Extract the [x, y] coordinate from the center of the cell holding the provided text.  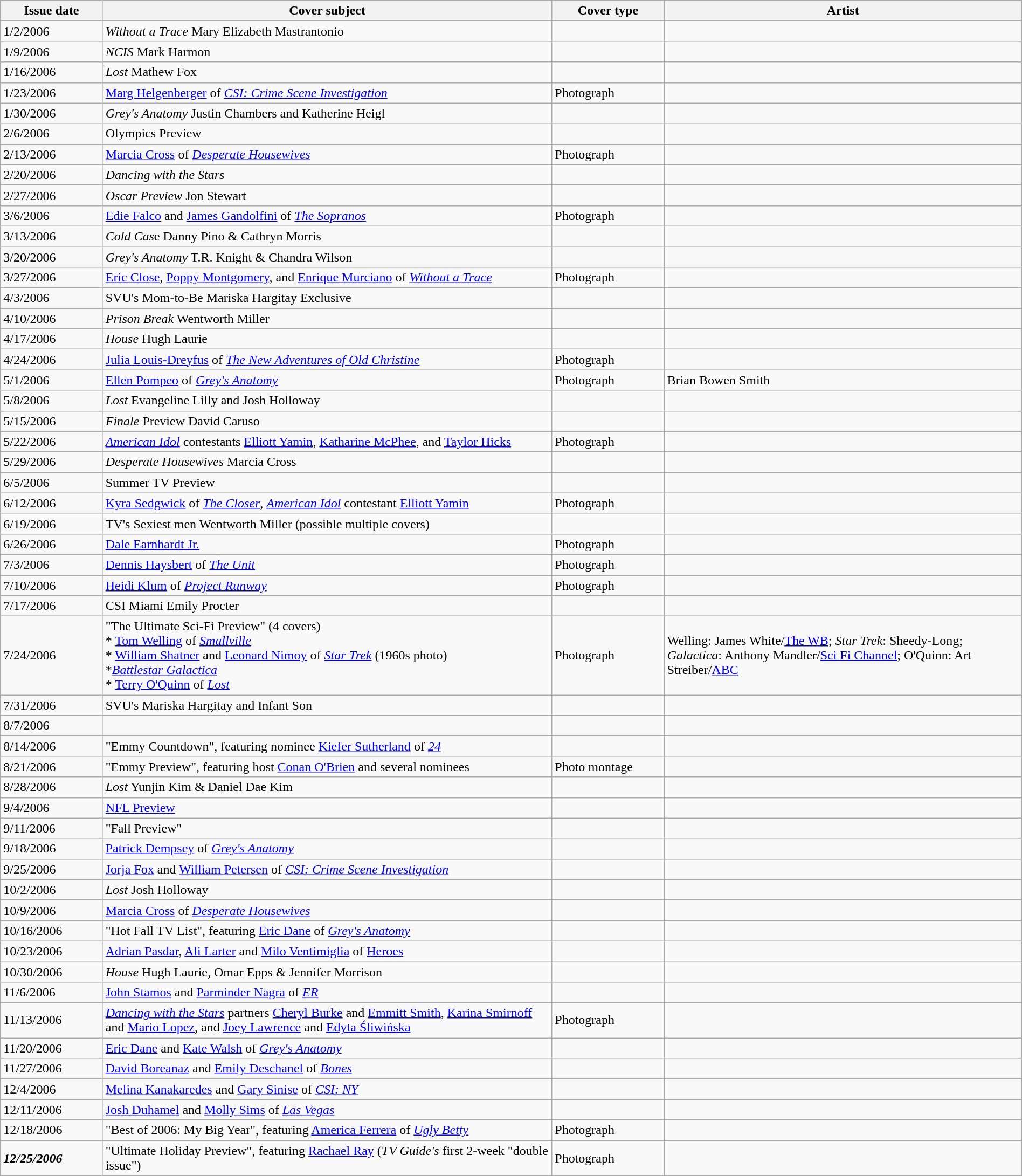
Cover subject [327, 11]
2/20/2006 [52, 175]
11/6/2006 [52, 993]
7/17/2006 [52, 606]
Cold Case Danny Pino & Cathryn Morris [327, 236]
Julia Louis-Dreyfus of The New Adventures of Old Christine [327, 360]
10/30/2006 [52, 972]
Without a Trace Mary Elizabeth Mastrantonio [327, 31]
8/21/2006 [52, 767]
7/31/2006 [52, 705]
1/30/2006 [52, 113]
Dancing with the Stars [327, 175]
6/12/2006 [52, 503]
Josh Duhamel and Molly Sims of Las Vegas [327, 1110]
"Ultimate Holiday Preview", featuring Rachael Ray (TV Guide's first 2-week "double issue") [327, 1158]
John Stamos and Parminder Nagra of ER [327, 993]
Finale Preview David Caruso [327, 421]
Summer TV Preview [327, 483]
12/4/2006 [52, 1089]
Melina Kanakaredes and Gary Sinise of CSI: NY [327, 1089]
Grey's Anatomy Justin Chambers and Katherine Heigl [327, 113]
10/23/2006 [52, 951]
"Emmy Preview", featuring host Conan O'Brien and several nominees [327, 767]
Grey's Anatomy T.R. Knight & Chandra Wilson [327, 257]
Welling: James White/The WB; Star Trek: Sheedy-Long; Galactica: Anthony Mandler/Sci Fi Channel; O'Quinn: Art Streiber/ABC [843, 656]
"Hot Fall TV List", featuring Eric Dane of Grey's Anatomy [327, 931]
Adrian Pasdar, Ali Larter and Milo Ventimiglia of Heroes [327, 951]
House Hugh Laurie, Omar Epps & Jennifer Morrison [327, 972]
2/6/2006 [52, 134]
9/18/2006 [52, 849]
Edie Falco and James Gandolfini of The Sopranos [327, 216]
Desperate Housewives Marcia Cross [327, 462]
Dale Earnhardt Jr. [327, 544]
House Hugh Laurie [327, 339]
6/5/2006 [52, 483]
Jorja Fox and William Petersen of CSI: Crime Scene Investigation [327, 869]
SVU's Mom-to-Be Mariska Hargitay Exclusive [327, 298]
American Idol contestants Elliott Yamin, Katharine McPhee, and Taylor Hicks [327, 442]
6/19/2006 [52, 524]
Marg Helgenberger of CSI: Crime Scene Investigation [327, 93]
4/24/2006 [52, 360]
Dancing with the Stars partners Cheryl Burke and Emmitt Smith, Karina Smirnoff and Mario Lopez, and Joey Lawrence and Edyta Śliwińska [327, 1020]
"Emmy Countdown", featuring nominee Kiefer Sutherland of 24 [327, 746]
3/6/2006 [52, 216]
5/15/2006 [52, 421]
Oscar Preview Jon Stewart [327, 195]
12/25/2006 [52, 1158]
4/3/2006 [52, 298]
NCIS Mark Harmon [327, 52]
9/11/2006 [52, 828]
Olympics Preview [327, 134]
Issue date [52, 11]
5/8/2006 [52, 401]
7/3/2006 [52, 565]
Eric Close, Poppy Montgomery, and Enrique Murciano of Without a Trace [327, 278]
Cover type [608, 11]
11/20/2006 [52, 1048]
Dennis Haysbert of The Unit [327, 565]
6/26/2006 [52, 544]
10/9/2006 [52, 910]
9/25/2006 [52, 869]
Prison Break Wentworth Miller [327, 319]
7/10/2006 [52, 585]
Heidi Klum of Project Runway [327, 585]
3/27/2006 [52, 278]
10/16/2006 [52, 931]
1/2/2006 [52, 31]
Lost Evangeline Lilly and Josh Holloway [327, 401]
4/10/2006 [52, 319]
Patrick Dempsey of Grey's Anatomy [327, 849]
3/13/2006 [52, 236]
4/17/2006 [52, 339]
SVU's Mariska Hargitay and Infant Son [327, 705]
3/20/2006 [52, 257]
2/13/2006 [52, 154]
Ellen Pompeo of Grey's Anatomy [327, 380]
12/18/2006 [52, 1130]
7/24/2006 [52, 656]
5/22/2006 [52, 442]
Photo montage [608, 767]
"Fall Preview" [327, 828]
12/11/2006 [52, 1110]
5/1/2006 [52, 380]
Brian Bowen Smith [843, 380]
TV's Sexiest men Wentworth Miller (possible multiple covers) [327, 524]
Lost Josh Holloway [327, 890]
8/14/2006 [52, 746]
9/4/2006 [52, 808]
Kyra Sedgwick of The Closer, American Idol contestant Elliott Yamin [327, 503]
Lost Mathew Fox [327, 72]
"Best of 2006: My Big Year", featuring America Ferrera of Ugly Betty [327, 1130]
CSI Miami Emily Procter [327, 606]
Eric Dane and Kate Walsh of Grey's Anatomy [327, 1048]
NFL Preview [327, 808]
David Boreanaz and Emily Deschanel of Bones [327, 1069]
1/23/2006 [52, 93]
2/27/2006 [52, 195]
10/2/2006 [52, 890]
Artist [843, 11]
1/16/2006 [52, 72]
11/13/2006 [52, 1020]
8/7/2006 [52, 726]
Lost Yunjin Kim & Daniel Dae Kim [327, 787]
8/28/2006 [52, 787]
1/9/2006 [52, 52]
5/29/2006 [52, 462]
11/27/2006 [52, 1069]
